Detect which cell encompasses the target text, then output its [x, y] center coordinate. 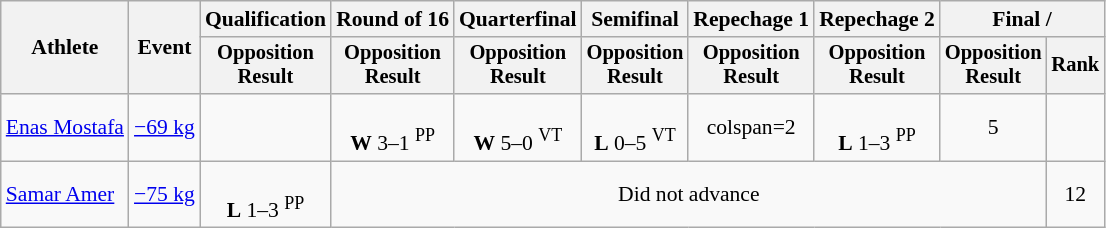
Repechage 2 [877, 19]
Repechage 1 [751, 19]
W 5–0 VT [518, 128]
Qualification [266, 19]
Final / [1022, 19]
colspan=2 [751, 128]
Samar Amer [65, 194]
L 0–5 VT [636, 128]
Quarterfinal [518, 19]
W 3–1 PP [392, 128]
Athlete [65, 48]
Semifinal [636, 19]
12 [1076, 194]
Did not advance [688, 194]
Round of 16 [392, 19]
−69 kg [164, 128]
Enas Mostafa [65, 128]
5 [994, 128]
−75 kg [164, 194]
Event [164, 48]
Rank [1076, 66]
